Search for the cell housing the specified text and yield its (X, Y) center coordinate. 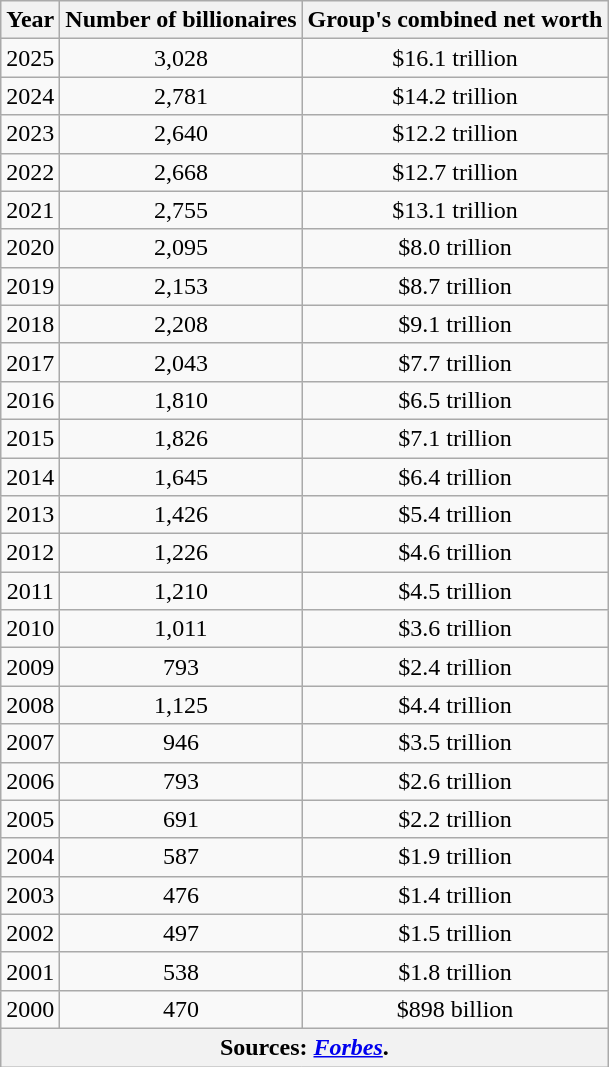
$2.2 trillion (455, 819)
2,781 (181, 96)
2013 (30, 515)
2023 (30, 134)
2018 (30, 324)
2,208 (181, 324)
$12.7 trillion (455, 172)
Number of billionaires (181, 20)
$6.5 trillion (455, 400)
$7.7 trillion (455, 362)
$5.4 trillion (455, 515)
Year (30, 20)
$13.1 trillion (455, 210)
$12.2 trillion (455, 134)
$1.4 trillion (455, 895)
2011 (30, 591)
$8.7 trillion (455, 286)
2,043 (181, 362)
1,645 (181, 477)
2,755 (181, 210)
497 (181, 933)
2009 (30, 667)
$8.0 trillion (455, 248)
2017 (30, 362)
2001 (30, 971)
3,028 (181, 58)
476 (181, 895)
2,095 (181, 248)
2,153 (181, 286)
$898 billion (455, 1009)
587 (181, 857)
2005 (30, 819)
$16.1 trillion (455, 58)
2022 (30, 172)
2025 (30, 58)
2,640 (181, 134)
$3.6 trillion (455, 629)
2004 (30, 857)
2012 (30, 553)
2019 (30, 286)
691 (181, 819)
2008 (30, 705)
$4.6 trillion (455, 553)
1,826 (181, 438)
946 (181, 743)
1,810 (181, 400)
2006 (30, 781)
2016 (30, 400)
$1.9 trillion (455, 857)
2002 (30, 933)
$9.1 trillion (455, 324)
$2.4 trillion (455, 667)
$3.5 trillion (455, 743)
2007 (30, 743)
$2.6 trillion (455, 781)
$1.8 trillion (455, 971)
470 (181, 1009)
$7.1 trillion (455, 438)
$14.2 trillion (455, 96)
2015 (30, 438)
538 (181, 971)
2,668 (181, 172)
Group's combined net worth (455, 20)
1,125 (181, 705)
1,426 (181, 515)
2020 (30, 248)
$4.4 trillion (455, 705)
2000 (30, 1009)
2010 (30, 629)
2014 (30, 477)
1,011 (181, 629)
Sources: Forbes. (304, 1047)
2003 (30, 895)
2021 (30, 210)
2024 (30, 96)
1,210 (181, 591)
1,226 (181, 553)
$1.5 trillion (455, 933)
$6.4 trillion (455, 477)
$4.5 trillion (455, 591)
